Return the (X, Y) coordinate for the center point of the cell that contains the specified text.  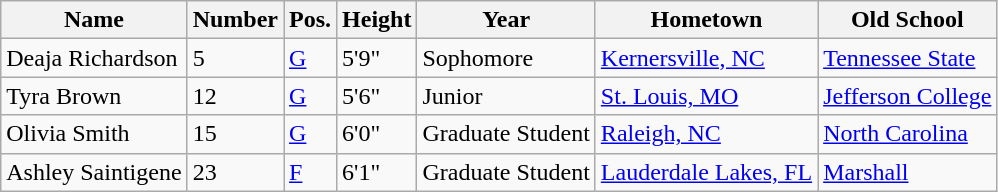
12 (235, 96)
5'9" (377, 58)
Old School (908, 20)
Kernersville, NC (706, 58)
Raleigh, NC (706, 134)
Hometown (706, 20)
15 (235, 134)
5'6" (377, 96)
North Carolina (908, 134)
6'1" (377, 172)
Pos. (310, 20)
Height (377, 20)
Junior (506, 96)
Year (506, 20)
5 (235, 58)
Ashley Saintigene (94, 172)
Lauderdale Lakes, FL (706, 172)
Number (235, 20)
St. Louis, MO (706, 96)
Sophomore (506, 58)
Tyra Brown (94, 96)
23 (235, 172)
Jefferson College (908, 96)
Name (94, 20)
6'0" (377, 134)
Tennessee State (908, 58)
F (310, 172)
Deaja Richardson (94, 58)
Olivia Smith (94, 134)
Marshall (908, 172)
